Detect which cell encompasses the target text, then output its (X, Y) center coordinate. 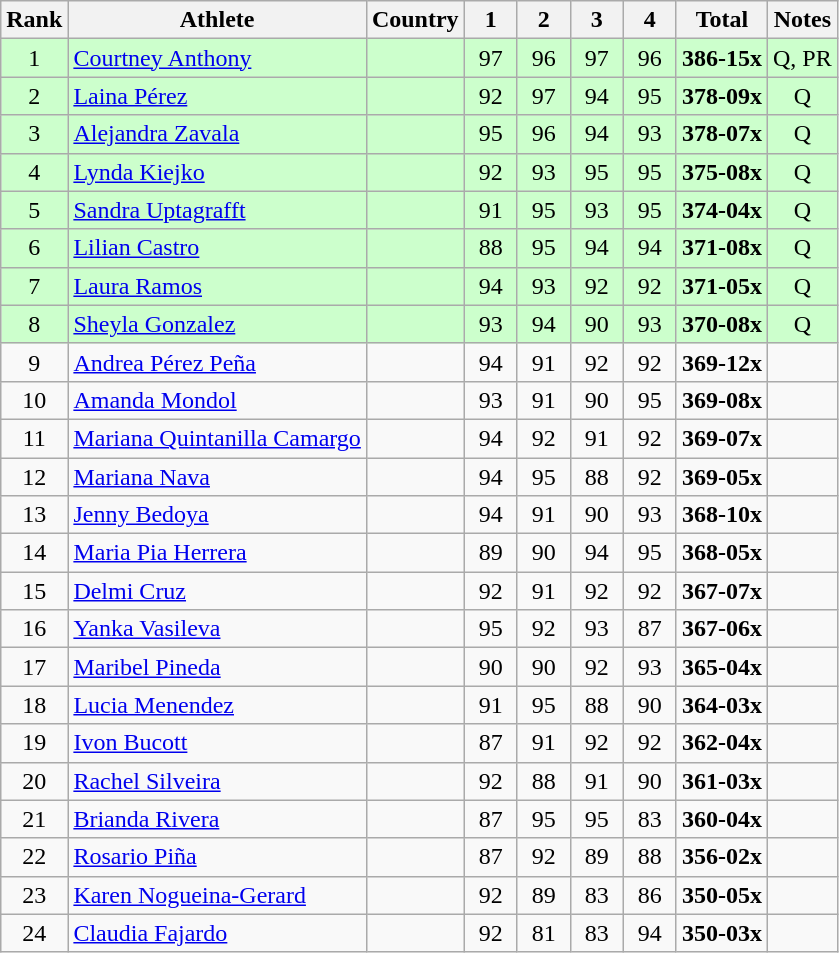
18 (34, 705)
17 (34, 667)
Laura Ramos (218, 286)
15 (34, 591)
Sandra Uptagrafft (218, 210)
19 (34, 743)
8 (34, 324)
86 (650, 895)
Lynda Kiejko (218, 172)
Amanda Mondol (218, 400)
360-04x (722, 819)
375-08x (722, 172)
356-02x (722, 857)
350-05x (722, 895)
371-05x (722, 286)
22 (34, 857)
Jenny Bedoya (218, 515)
386-15x (722, 58)
Andrea Pérez Peña (218, 362)
24 (34, 933)
369-12x (722, 362)
12 (34, 477)
23 (34, 895)
6 (34, 248)
367-07x (722, 591)
Q, PR (802, 58)
Delmi Cruz (218, 591)
Maribel Pineda (218, 667)
Brianda Rivera (218, 819)
Laina Pérez (218, 96)
Alejandra Zavala (218, 134)
Rank (34, 20)
Yanka Vasileva (218, 629)
14 (34, 553)
7 (34, 286)
Claudia Fajardo (218, 933)
Rosario Piña (218, 857)
Notes (802, 20)
374-04x (722, 210)
361-03x (722, 781)
16 (34, 629)
9 (34, 362)
369-07x (722, 438)
367-06x (722, 629)
368-05x (722, 553)
378-09x (722, 96)
Lilian Castro (218, 248)
Ivon Bucott (218, 743)
Mariana Quintanilla Camargo (218, 438)
365-04x (722, 667)
Lucia Menendez (218, 705)
Total (722, 20)
21 (34, 819)
364-03x (722, 705)
5 (34, 210)
369-05x (722, 477)
371-08x (722, 248)
11 (34, 438)
Athlete (218, 20)
Country (415, 20)
20 (34, 781)
350-03x (722, 933)
13 (34, 515)
369-08x (722, 400)
Sheyla Gonzalez (218, 324)
Rachel Silveira (218, 781)
10 (34, 400)
362-04x (722, 743)
Maria Pia Herrera (218, 553)
Courtney Anthony (218, 58)
Mariana Nava (218, 477)
378-07x (722, 134)
81 (544, 933)
368-10x (722, 515)
Karen Nogueina-Gerard (218, 895)
370-08x (722, 324)
